Detect which cell encompasses the target text, then output its (X, Y) center coordinate. 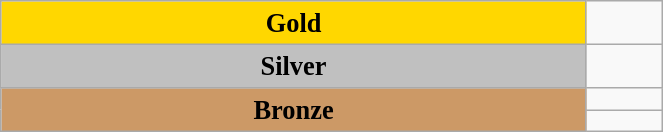
Gold (294, 22)
Bronze (294, 109)
Silver (294, 66)
